For the text-containing cell, return its midpoint in [X, Y] coordinate format. 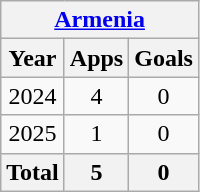
2024 [33, 96]
Year [33, 58]
2025 [33, 134]
1 [96, 134]
Total [33, 172]
Apps [96, 58]
5 [96, 172]
Goals [164, 58]
Armenia [100, 20]
4 [96, 96]
